Identify which cell holds the provided text, then report its (X, Y) central coordinate. 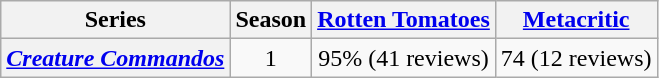
95% (41 reviews) (404, 58)
Metacritic (576, 20)
Series (116, 20)
Creature Commandos (116, 58)
1 (271, 58)
Season (271, 20)
Rotten Tomatoes (404, 20)
74 (12 reviews) (576, 58)
